Identify which cell holds the provided text, then report its [X, Y] central coordinate. 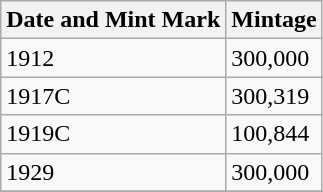
1919C [114, 134]
100,844 [274, 134]
1917C [114, 96]
1929 [114, 172]
1912 [114, 58]
Mintage [274, 20]
Date and Mint Mark [114, 20]
300,319 [274, 96]
